For the text-containing cell, return its midpoint in [X, Y] coordinate format. 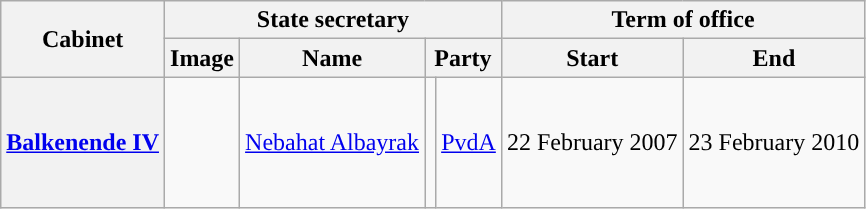
Cabinet [83, 39]
22 February 2007 [592, 142]
State secretary [334, 20]
23 February 2010 [774, 142]
PvdA [469, 142]
Start [592, 58]
Nebahat Albayrak [332, 142]
Term of office [682, 20]
Party [464, 58]
Balkenende IV [83, 142]
Image [202, 58]
Name [332, 58]
End [774, 58]
